Output the (x, y) coordinate of the center of the cell containing the given text.  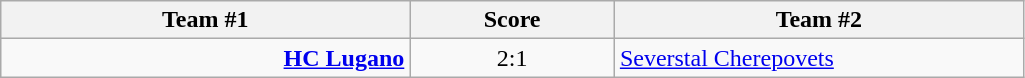
Team #2 (818, 20)
2:1 (512, 58)
HC Lugano (206, 58)
Score (512, 20)
Team #1 (206, 20)
Severstal Cherepovets (818, 58)
